Locate the cell with the specified text and output its (X, Y) center coordinate. 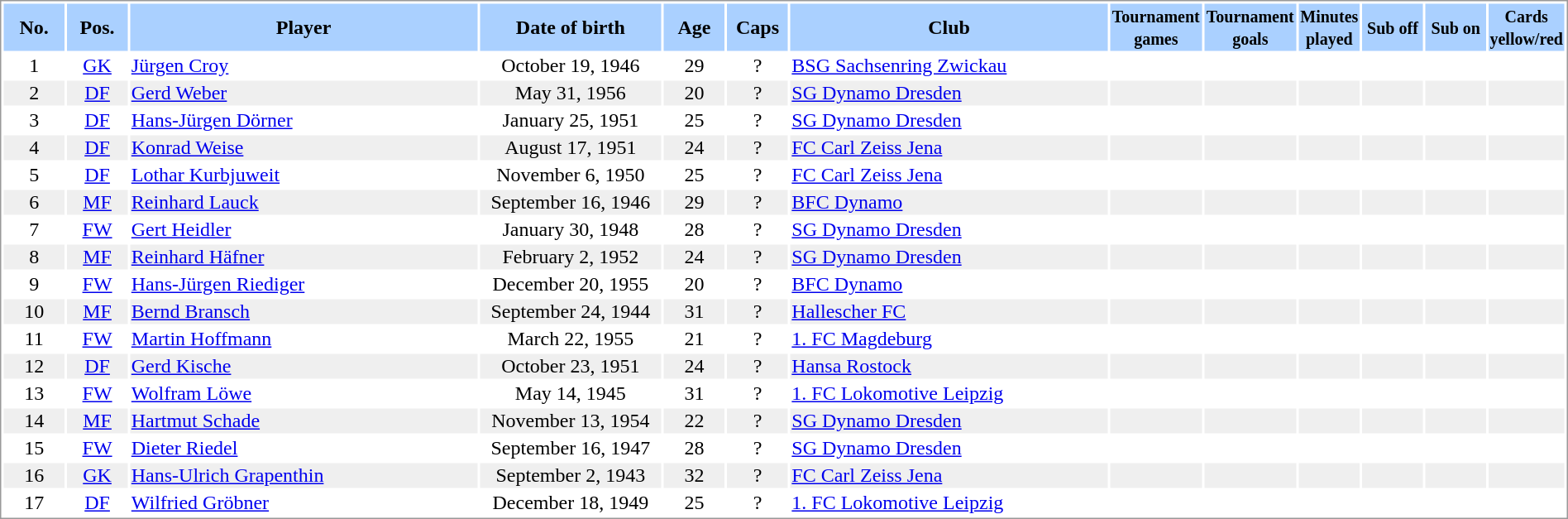
February 2, 1952 (571, 257)
August 17, 1951 (571, 148)
14 (33, 421)
21 (695, 339)
Age (695, 26)
9 (33, 284)
Reinhard Lauck (304, 203)
December 20, 1955 (571, 284)
September 16, 1946 (571, 203)
10 (33, 312)
Minutesplayed (1329, 26)
Club (949, 26)
January 30, 1948 (571, 229)
6 (33, 203)
Sub off (1393, 26)
17 (33, 502)
Date of birth (571, 26)
2 (33, 94)
7 (33, 229)
3 (33, 120)
32 (695, 476)
Konrad Weise (304, 148)
Gerd Kische (304, 367)
Hans-Jürgen Dörner (304, 120)
Pos. (98, 26)
October 19, 1946 (571, 65)
Tournamentgames (1156, 26)
8 (33, 257)
Gerd Weber (304, 94)
September 2, 1943 (571, 476)
22 (695, 421)
Hartmut Schade (304, 421)
5 (33, 175)
1. FC Magdeburg (949, 339)
1 (33, 65)
Reinhard Häfner (304, 257)
Player (304, 26)
4 (33, 148)
Lothar Kurbjuweit (304, 175)
November 13, 1954 (571, 421)
Hallescher FC (949, 312)
November 6, 1950 (571, 175)
16 (33, 476)
BSG Sachsenring Zwickau (949, 65)
Bernd Bransch (304, 312)
11 (33, 339)
Cardsyellow/red (1527, 26)
March 22, 1955 (571, 339)
Dieter Riedel (304, 448)
Wolfram Löwe (304, 393)
15 (33, 448)
Martin Hoffmann (304, 339)
Caps (758, 26)
September 24, 1944 (571, 312)
12 (33, 367)
Gert Heidler (304, 229)
Jürgen Croy (304, 65)
May 14, 1945 (571, 393)
May 31, 1956 (571, 94)
13 (33, 393)
Hans-Ulrich Grapenthin (304, 476)
December 18, 1949 (571, 502)
January 25, 1951 (571, 120)
Hans-Jürgen Riediger (304, 284)
No. (33, 26)
October 23, 1951 (571, 367)
Tournamentgoals (1250, 26)
September 16, 1947 (571, 448)
Sub on (1456, 26)
Hansa Rostock (949, 367)
Wilfried Gröbner (304, 502)
